Locate the cell with the specified text and output its (X, Y) center coordinate. 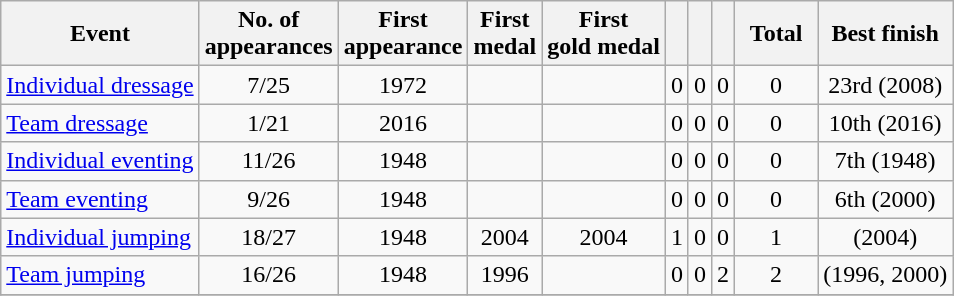
1972 (403, 85)
6th (2000) (886, 199)
Firstmedal (505, 34)
10th (2016) (886, 123)
7th (1948) (886, 161)
23rd (2008) (886, 85)
2016 (403, 123)
No. ofappearances (268, 34)
18/27 (268, 237)
Team jumping (100, 275)
9/26 (268, 199)
Individual dressage (100, 85)
16/26 (268, 275)
Total (776, 34)
Team eventing (100, 199)
1/21 (268, 123)
(1996, 2000) (886, 275)
1996 (505, 275)
Firstappearance (403, 34)
Best finish (886, 34)
Firstgold medal (604, 34)
Individual eventing (100, 161)
Team dressage (100, 123)
Individual jumping (100, 237)
11/26 (268, 161)
7/25 (268, 85)
Event (100, 34)
(2004) (886, 237)
